Return (x, y) of the center of cell containing provided text 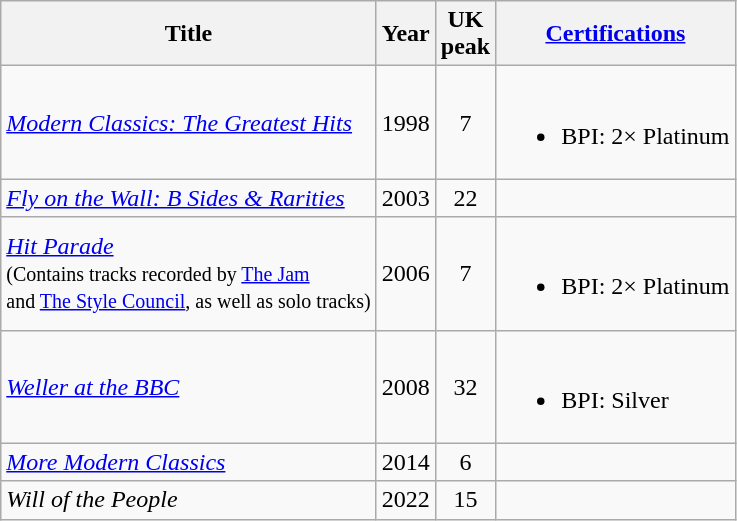
Year (406, 34)
2003 (406, 198)
32 (465, 386)
Fly on the Wall: B Sides & Rarities (189, 198)
2006 (406, 274)
6 (465, 462)
More Modern Classics (189, 462)
Hit Parade(Contains tracks recorded by The Jamand The Style Council, as well as solo tracks) (189, 274)
Weller at the BBC (189, 386)
Will of the People (189, 500)
UKpeak (465, 34)
Modern Classics: The Greatest Hits (189, 122)
22 (465, 198)
2022 (406, 500)
15 (465, 500)
2008 (406, 386)
BPI: Silver (616, 386)
Certifications (616, 34)
1998 (406, 122)
Title (189, 34)
2014 (406, 462)
